Search for the cell housing the specified text and yield its (X, Y) center coordinate. 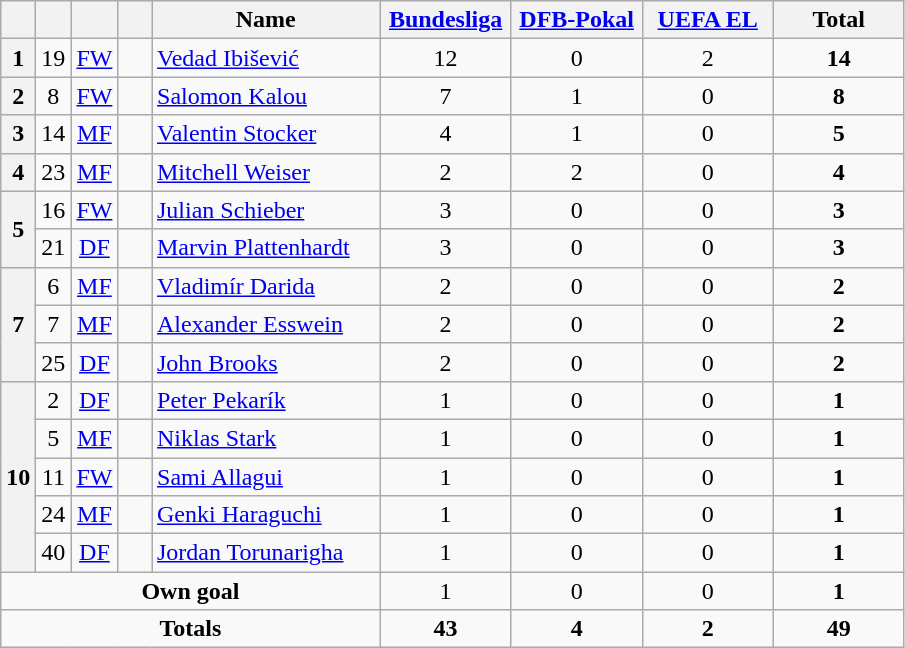
Totals (190, 629)
Jordan Torunarigha (266, 553)
16 (54, 210)
Genki Haraguchi (266, 515)
Peter Pekarík (266, 400)
Own goal (190, 591)
Vedad Ibišević (266, 58)
21 (54, 248)
Alexander Esswein (266, 324)
23 (54, 172)
Salomon Kalou (266, 96)
25 (54, 362)
43 (446, 629)
40 (54, 553)
Marvin Plattenhardt (266, 248)
UEFA EL (708, 20)
11 (54, 477)
Total (838, 20)
10 (18, 476)
Name (266, 20)
Mitchell Weiser (266, 172)
49 (838, 629)
12 (446, 58)
Julian Schieber (266, 210)
Niklas Stark (266, 438)
19 (54, 58)
John Brooks (266, 362)
6 (54, 286)
Sami Allagui (266, 477)
Vladimír Darida (266, 286)
Valentin Stocker (266, 134)
DFB-Pokal (576, 20)
24 (54, 515)
Bundesliga (446, 20)
